Search for the cell housing the specified text and yield its [X, Y] center coordinate. 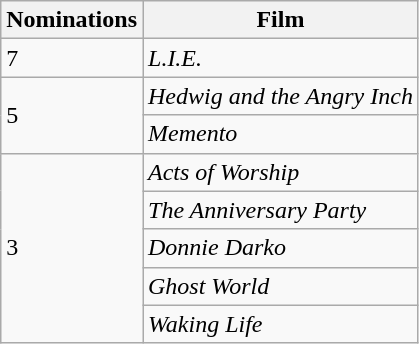
Donnie Darko [280, 248]
7 [72, 58]
Waking Life [280, 324]
3 [72, 248]
Hedwig and the Angry Inch [280, 96]
Film [280, 20]
The Anniversary Party [280, 210]
Memento [280, 134]
Ghost World [280, 286]
Acts of Worship [280, 172]
L.I.E. [280, 58]
5 [72, 115]
Nominations [72, 20]
